Pinpoint the cell where the given text exists, returning its [x, y] midpoint coordinate. 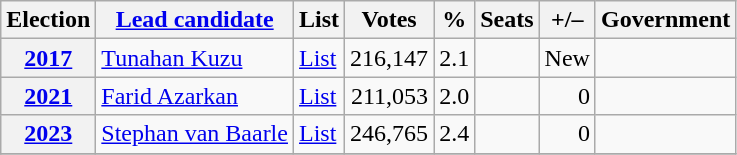
2017 [48, 58]
2.0 [454, 96]
% [454, 20]
211,053 [390, 96]
New [567, 58]
2.1 [454, 58]
2.4 [454, 134]
2023 [48, 134]
216,147 [390, 58]
Seats [507, 20]
Government [665, 20]
Election [48, 20]
Farid Azarkan [195, 96]
+/– [567, 20]
246,765 [390, 134]
Tunahan Kuzu [195, 58]
Votes [390, 20]
2021 [48, 96]
Lead candidate [195, 20]
Stephan van Baarle [195, 134]
